Return [x, y] of the center of cell containing provided text 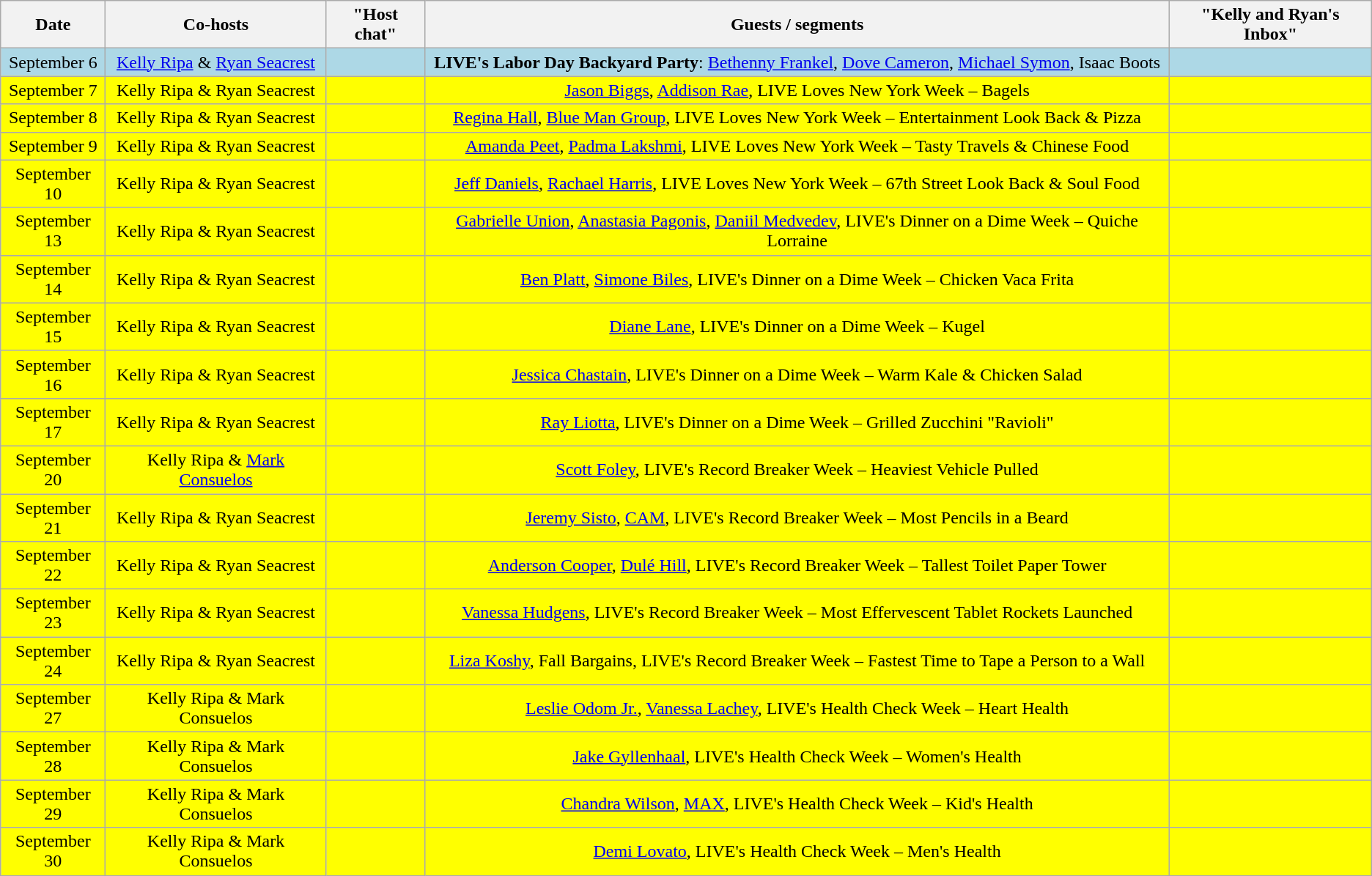
Jake Gyllenhaal, LIVE's Health Check Week – Women's Health [797, 757]
Diane Lane, LIVE's Dinner on a Dime Week – Kugel [797, 327]
Ray Liotta, LIVE's Dinner on a Dime Week – Grilled Zucchini "Ravioli" [797, 422]
September 24 [53, 661]
LIVE's Labor Day Backyard Party: Bethenny Frankel, Dove Cameron, Michael Symon, Isaac Boots [797, 62]
Date [53, 25]
Amanda Peet, Padma Lakshmi, LIVE Loves New York Week – Tasty Travels & Chinese Food [797, 146]
"Kelly and Ryan's Inbox" [1270, 25]
September 8 [53, 118]
September 20 [53, 469]
Jeremy Sisto, CAM, LIVE's Record Breaker Week – Most Pencils in a Beard [797, 518]
Demi Lovato, LIVE's Health Check Week – Men's Health [797, 852]
Co-hosts [215, 25]
Jeff Daniels, Rachael Harris, LIVE Loves New York Week – 67th Street Look Back & Soul Food [797, 183]
September 16 [53, 374]
September 30 [53, 852]
"Host chat" [375, 25]
September 28 [53, 757]
September 27 [53, 708]
Guests / segments [797, 25]
Jason Biggs, Addison Rae, LIVE Loves New York Week – Bagels [797, 90]
September 7 [53, 90]
Ben Platt, Simone Biles, LIVE's Dinner on a Dime Week – Chicken Vaca Frita [797, 279]
September 21 [53, 518]
September 17 [53, 422]
September 22 [53, 566]
September 23 [53, 613]
Vanessa Hudgens, LIVE's Record Breaker Week – Most Effervescent Tablet Rockets Launched [797, 613]
Gabrielle Union, Anastasia Pagonis, Daniil Medvedev, LIVE's Dinner on a Dime Week – Quiche Lorraine [797, 232]
Regina Hall, Blue Man Group, LIVE Loves New York Week – Entertainment Look Back & Pizza [797, 118]
September 6 [53, 62]
Chandra Wilson, MAX, LIVE's Health Check Week – Kid's Health [797, 803]
September 14 [53, 279]
Jessica Chastain, LIVE's Dinner on a Dime Week – Warm Kale & Chicken Salad [797, 374]
September 29 [53, 803]
September 15 [53, 327]
Liza Koshy, Fall Bargains, LIVE's Record Breaker Week – Fastest Time to Tape a Person to a Wall [797, 661]
Scott Foley, LIVE's Record Breaker Week – Heaviest Vehicle Pulled [797, 469]
September 13 [53, 232]
Leslie Odom Jr., Vanessa Lachey, LIVE's Health Check Week – Heart Health [797, 708]
September 9 [53, 146]
Anderson Cooper, Dulé Hill, LIVE's Record Breaker Week – Tallest Toilet Paper Tower [797, 566]
September 10 [53, 183]
